Capture the cell that displays the provided text and extract its (X, Y) central coordinate. 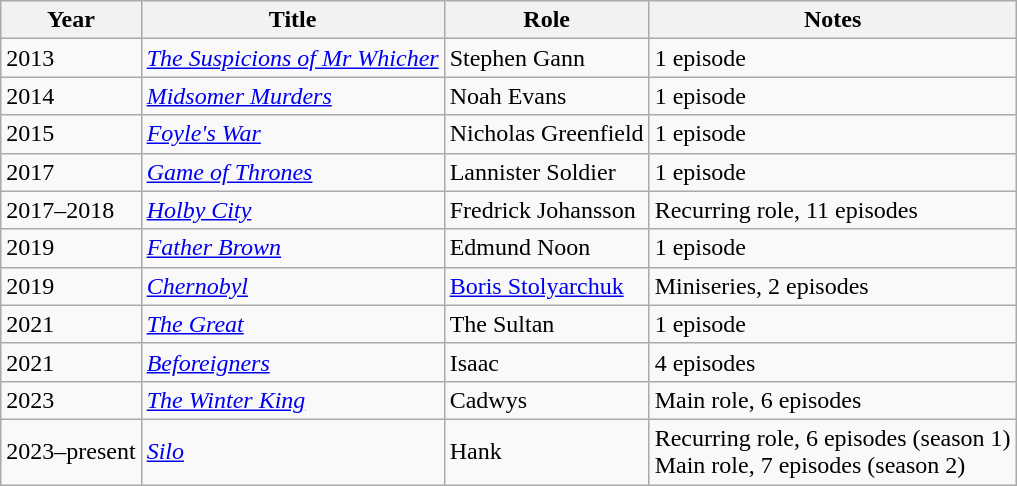
Beforeigners (292, 362)
2015 (71, 134)
Stephen Gann (546, 58)
The Sultan (546, 324)
2014 (71, 96)
Fredrick Johansson (546, 210)
Recurring role, 11 episodes (832, 210)
Father Brown (292, 248)
Chernobyl (292, 286)
The Great (292, 324)
Edmund Noon (546, 248)
Midsomer Murders (292, 96)
Foyle's War (292, 134)
Title (292, 20)
Cadwys (546, 400)
Role (546, 20)
Miniseries, 2 episodes (832, 286)
Game of Thrones (292, 172)
Noah Evans (546, 96)
2023 (71, 400)
Nicholas Greenfield (546, 134)
Main role, 6 episodes (832, 400)
Year (71, 20)
2023–present (71, 452)
2017–2018 (71, 210)
Isaac (546, 362)
Holby City (292, 210)
2017 (71, 172)
The Winter King (292, 400)
The Suspicions of Mr Whicher (292, 58)
Recurring role, 6 episodes (season 1)Main role, 7 episodes (season 2) (832, 452)
Lannister Soldier (546, 172)
Hank (546, 452)
Notes (832, 20)
Silo (292, 452)
Boris Stolyarchuk (546, 286)
2013 (71, 58)
4 episodes (832, 362)
